Provide the (x, y) coordinate of the cell's center where the given text is located.  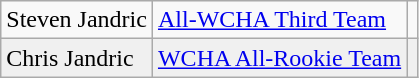
WCHA All-Rookie Team (279, 58)
All-WCHA Third Team (279, 20)
Steven Jandric (77, 20)
Chris Jandric (77, 58)
